From the cell containing the given text, extract its center point as [x, y] coordinate. 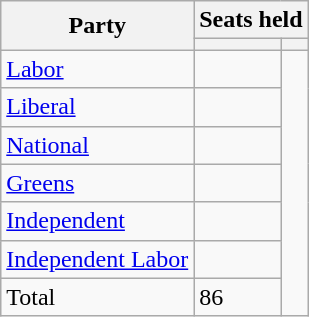
Independent [98, 221]
86 [238, 297]
Party [98, 26]
Greens [98, 183]
Liberal [98, 107]
National [98, 145]
Total [98, 297]
Seats held [251, 20]
Labor [98, 69]
Independent Labor [98, 259]
